Determine the (X, Y) coordinate at the center of the cell enclosing the given text.  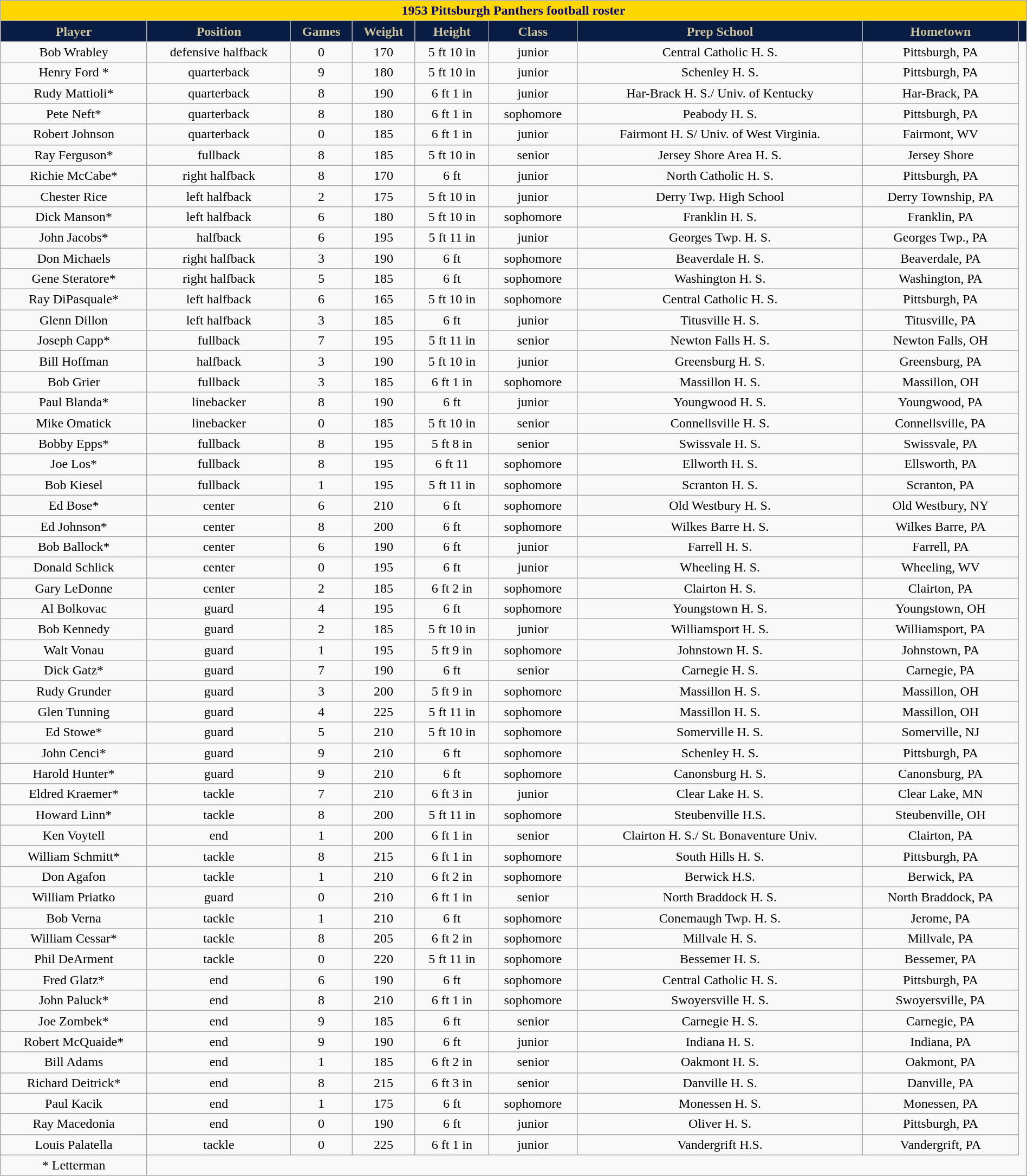
Swissvale H. S. (720, 444)
220 (383, 959)
South Hills H. S. (720, 856)
Conemaugh Twp. H. S. (720, 918)
Scranton, PA (940, 485)
Clear Lake H. S. (720, 794)
Games (322, 31)
Youngstown H. S. (720, 609)
Bessemer H. S. (720, 959)
Indiana H. S. (720, 1042)
5 ft 8 in (452, 444)
Georges Twp. H. S. (720, 237)
Danville H. S. (720, 1083)
Class (533, 31)
Henry Ford * (74, 73)
Canonsburg H. S. (720, 774)
Youngwood, PA (940, 402)
Don Michaels (74, 258)
Millvale H. S. (720, 939)
Vandergrift H.S. (720, 1145)
North Catholic H. S. (720, 176)
Connellsville, PA (940, 423)
Titusville H. S. (720, 320)
Jersey Shore (940, 155)
Georges Twp., PA (940, 237)
Bob Kiesel (74, 485)
Swoyersville, PA (940, 1000)
205 (383, 939)
Monessen H. S. (720, 1103)
Williamsport H. S. (720, 629)
Bessemer, PA (940, 959)
Washington, PA (940, 279)
Bob Ballock* (74, 547)
Har-Brack, PA (940, 93)
Richard Deitrick* (74, 1083)
North Braddock, PA (940, 897)
Bill Hoffman (74, 361)
Pete Neft* (74, 114)
Youngstown, OH (940, 609)
Clairton H. S. (720, 588)
Joe Zombek* (74, 1021)
William Schmitt* (74, 856)
defensive halfback (219, 52)
Johnstown, PA (940, 650)
Donald Schlick (74, 567)
Mike Omatick (74, 423)
Ellsworth, PA (940, 464)
Paul Kacik (74, 1103)
Chester Rice (74, 196)
William Cessar* (74, 939)
Al Bolkovac (74, 609)
Connellsville H. S. (720, 423)
Dick Gatz* (74, 671)
Beaverdale, PA (940, 258)
Ed Bose* (74, 505)
Height (452, 31)
Steubenville H.S. (720, 815)
Swissvale, PA (940, 444)
* Letterman (74, 1165)
Bob Wrabley (74, 52)
Bob Grier (74, 382)
Swoyersville H. S. (720, 1000)
Williamsport, PA (940, 629)
Ken Voytell (74, 835)
Fairmont, WV (940, 134)
Danville, PA (940, 1083)
Somerville, NJ (940, 732)
Old Westbury H. S. (720, 505)
Robert McQuaide* (74, 1042)
Indiana, PA (940, 1042)
Weight (383, 31)
Eldred Kraemer* (74, 794)
Berwick, PA (940, 876)
Scranton H. S. (720, 485)
Farrell H. S. (720, 547)
Oakmont H. S. (720, 1062)
Derry Twp. High School (720, 196)
Washington H. S. (720, 279)
Wilkes Barre, PA (940, 526)
Bobby Epps* (74, 444)
Canonsburg, PA (940, 774)
Millvale, PA (940, 939)
Prep School (720, 31)
Berwick H.S. (720, 876)
Ed Johnson* (74, 526)
6 ft 11 (452, 464)
Monessen, PA (940, 1103)
Oakmont, PA (940, 1062)
Wheeling, WV (940, 567)
Joe Los* (74, 464)
John Jacobs* (74, 237)
Johnstown H. S. (720, 650)
Robert Johnson (74, 134)
Greensburg, PA (940, 361)
Bob Kennedy (74, 629)
William Priatko (74, 897)
Ray DiPasquale* (74, 300)
North Braddock H. S. (720, 897)
Bob Verna (74, 918)
John Paluck* (74, 1000)
Dick Manson* (74, 217)
Walt Vonau (74, 650)
Franklin, PA (940, 217)
Glenn Dillon (74, 320)
Jersey Shore Area H. S. (720, 155)
Clairton H. S./ St. Bonaventure Univ. (720, 835)
Clear Lake, MN (940, 794)
Farrell, PA (940, 547)
Joseph Capp* (74, 341)
Fred Glatz* (74, 980)
Ellworth H. S. (720, 464)
Ed Stowe* (74, 732)
John Cenci* (74, 753)
Richie McCabe* (74, 176)
Ray Ferguson* (74, 155)
Position (219, 31)
165 (383, 300)
Peabody H. S. (720, 114)
Louis Palatella (74, 1145)
Wheeling H. S. (720, 567)
Jerome, PA (940, 918)
Howard Linn* (74, 815)
Newton Falls, OH (940, 341)
Rudy Mattioli* (74, 93)
Paul Blanda* (74, 402)
Harold Hunter* (74, 774)
Hometown (940, 31)
Bill Adams (74, 1062)
Ray Macedonia (74, 1124)
1953 Pittsburgh Panthers football roster (513, 11)
Phil DeArment (74, 959)
Vandergrift, PA (940, 1145)
Titusville, PA (940, 320)
Har-Brack H. S./ Univ. of Kentucky (720, 93)
Rudy Grunder (74, 691)
Wilkes Barre H. S. (720, 526)
Youngwood H. S. (720, 402)
Old Westbury, NY (940, 505)
Player (74, 31)
Greensburg H. S. (720, 361)
Franklin H. S. (720, 217)
Fairmont H. S/ Univ. of West Virginia. (720, 134)
Derry Township, PA (940, 196)
Somerville H. S. (720, 732)
Oliver H. S. (720, 1124)
Gary LeDonne (74, 588)
Don Agafon (74, 876)
Newton Falls H. S. (720, 341)
Beaverdale H. S. (720, 258)
Glen Tunning (74, 712)
Steubenville, OH (940, 815)
Gene Steratore* (74, 279)
